Output the [X, Y] coordinate of the center of the cell containing the given text.  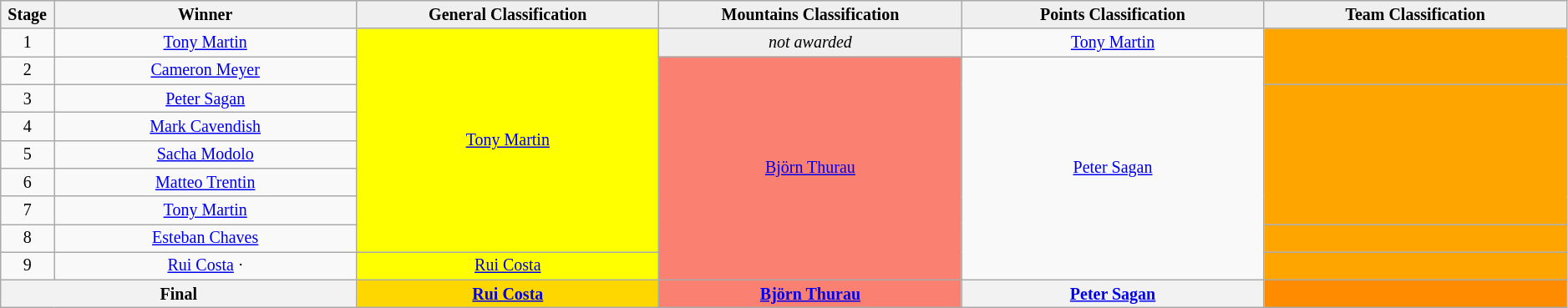
Points Classification [1113, 15]
5 [28, 154]
Winner [206, 15]
Team Classification [1415, 15]
8 [28, 239]
2 [28, 70]
General Classification [508, 15]
Matteo Trentin [206, 182]
Mark Cavendish [206, 127]
3 [28, 98]
not awarded [810, 43]
Final [179, 294]
6 [28, 182]
1 [28, 43]
Cameron Meyer [206, 70]
4 [28, 127]
Sacha Modolo [206, 154]
7 [28, 210]
Esteban Chaves [206, 239]
Rui Costa ⋅ [206, 265]
Mountains Classification [810, 15]
Stage [28, 15]
9 [28, 265]
